Detect which cell encompasses the target text, then output its [X, Y] center coordinate. 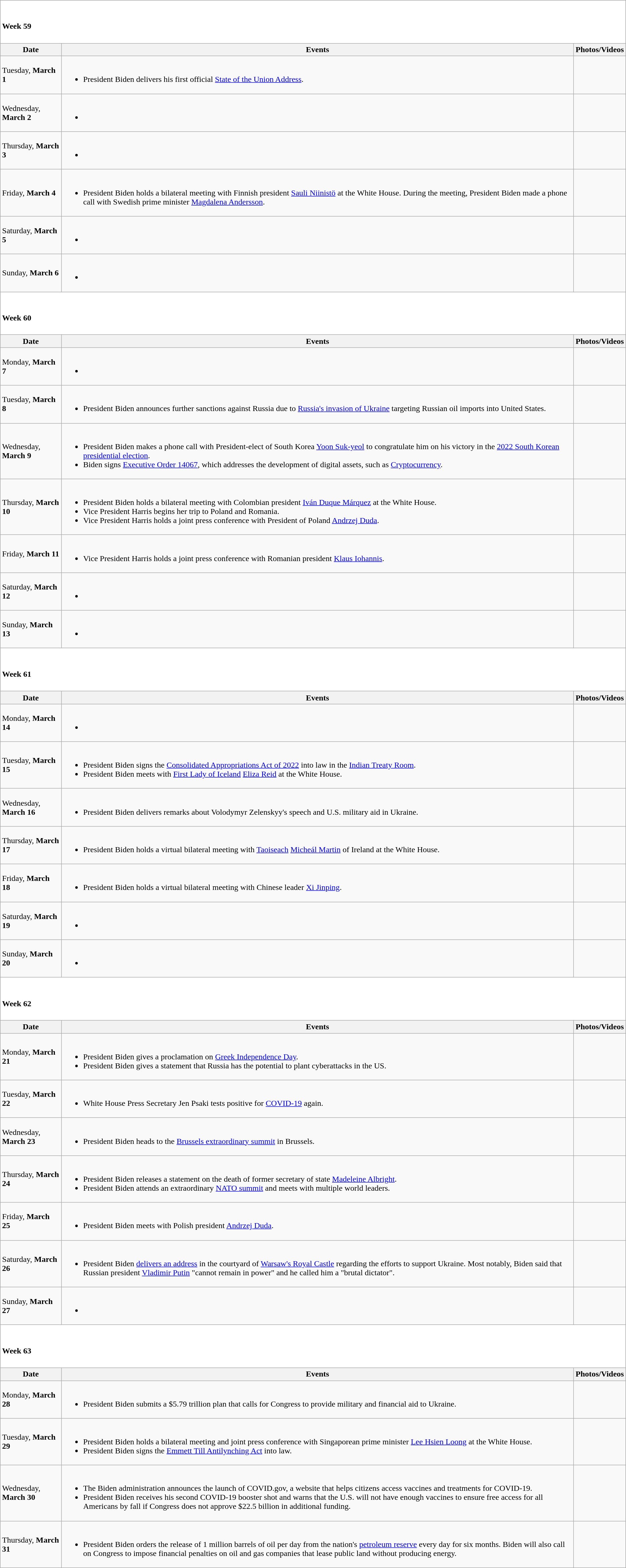
Week 60 [313, 313]
Week 63 [313, 1346]
President Biden announces further sanctions against Russia due to Russia's invasion of Ukraine targeting Russian oil imports into United States. [318, 404]
Friday, March 4 [31, 193]
President Biden delivers his first official State of the Union Address. [318, 75]
Thursday, March 17 [31, 845]
Friday, March 11 [31, 553]
Thursday, March 10 [31, 507]
Saturday, March 19 [31, 921]
Vice President Harris holds a joint press conference with Romanian president Klaus Iohannis. [318, 553]
Tuesday, March 22 [31, 1099]
Monday, March 7 [31, 366]
Friday, March 18 [31, 883]
Sunday, March 27 [31, 1306]
Tuesday, March 29 [31, 1442]
President Biden submits a $5.79 trillion plan that calls for Congress to provide military and financial aid to Ukraine. [318, 1400]
Monday, March 21 [31, 1057]
Week 61 [313, 670]
Thursday, March 3 [31, 150]
Saturday, March 5 [31, 235]
Tuesday, March 1 [31, 75]
Friday, March 25 [31, 1221]
Wednesday, March 9 [31, 451]
President Biden holds a virtual bilateral meeting with Taoiseach Micheál Martin of Ireland at the White House. [318, 845]
Tuesday, March 15 [31, 765]
Monday, March 14 [31, 723]
President Biden meets with Polish president Andrzej Duda. [318, 1221]
Week 59 [313, 22]
Sunday, March 20 [31, 958]
Wednesday, March 2 [31, 113]
Saturday, March 26 [31, 1264]
Thursday, March 24 [31, 1179]
Week 62 [313, 999]
Saturday, March 12 [31, 592]
Tuesday, March 8 [31, 404]
President Biden heads to the Brussels extraordinary summit in Brussels. [318, 1137]
President Biden delivers remarks about Volodymyr Zelenskyy's speech and U.S. military aid in Ukraine. [318, 807]
Wednesday, March 30 [31, 1493]
Wednesday, March 23 [31, 1137]
Sunday, March 13 [31, 629]
Monday, March 28 [31, 1400]
White House Press Secretary Jen Psaki tests positive for COVID-19 again. [318, 1099]
Wednesday, March 16 [31, 807]
Thursday, March 31 [31, 1544]
Sunday, March 6 [31, 273]
President Biden holds a virtual bilateral meeting with Chinese leader Xi Jinping. [318, 883]
